Find where the given text appears and provide that cell's center as [X, Y] coordinate. 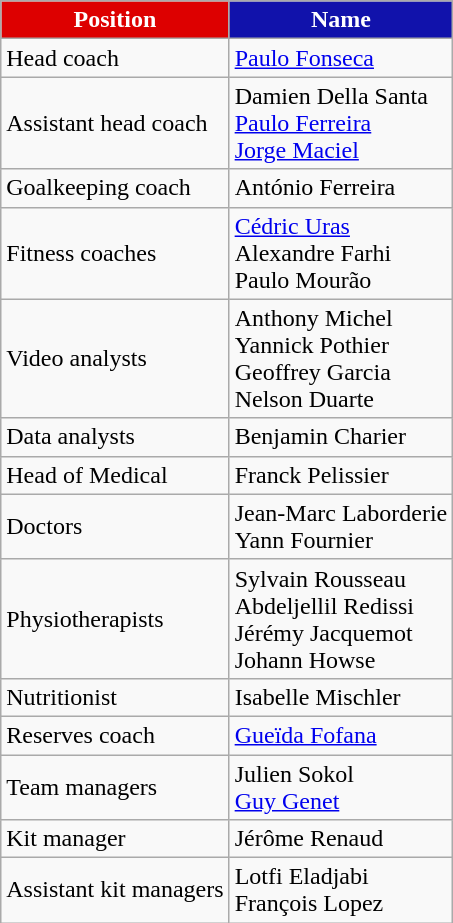
Reserves coach [115, 735]
Data analysts [115, 437]
António Ferreira [341, 188]
Name [341, 20]
Assistant kit managers [115, 890]
Head coach [115, 58]
Damien Della Santa Paulo Ferreira Jorge Maciel [341, 123]
Jérôme Renaud [341, 839]
Team managers [115, 786]
Julien Sokol Guy Genet [341, 786]
Video analysts [115, 358]
Anthony Michel Yannick Pothier Geoffrey Garcia Nelson Duarte [341, 358]
Cédric Uras Alexandre Farhi Paulo Mourão [341, 253]
Jean-Marc Laborderie Yann Fournier [341, 526]
Physiotherapists [115, 618]
Paulo Fonseca [341, 58]
Kit manager [115, 839]
Assistant head coach [115, 123]
Franck Pelissier [341, 475]
Goalkeeping coach [115, 188]
Gueïda Fofana [341, 735]
Head of Medical [115, 475]
Lotfi Eladjabi François Lopez [341, 890]
Fitness coaches [115, 253]
Benjamin Charier [341, 437]
Sylvain Rousseau Abdeljellil Redissi Jérémy Jacquemot Johann Howse [341, 618]
Nutritionist [115, 697]
Isabelle Mischler [341, 697]
Doctors [115, 526]
Position [115, 20]
